Return the (X, Y) coordinate for the center point of the cell that contains the specified text.  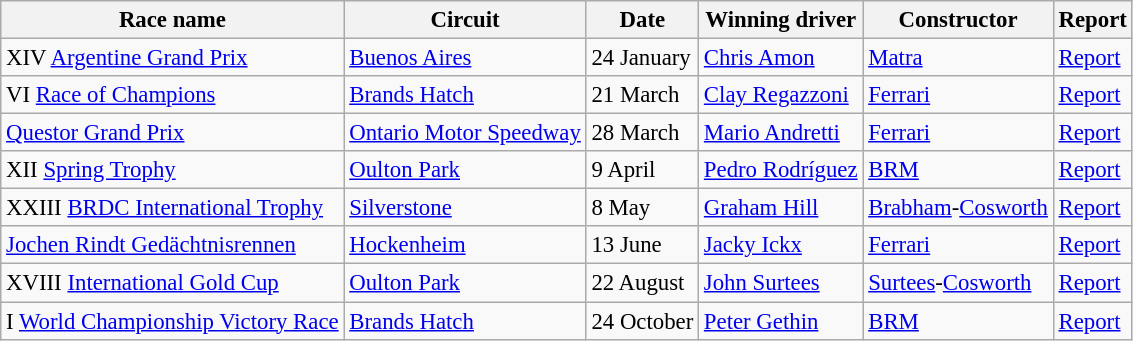
XXIII BRDC International Trophy (172, 208)
Brabham-Cosworth (958, 208)
Date (642, 20)
Circuit (465, 20)
Matra (958, 58)
Clay Regazzoni (781, 95)
Winning driver (781, 20)
Pedro Rodríguez (781, 170)
Constructor (958, 20)
Race name (172, 20)
Graham Hill (781, 208)
24 October (642, 321)
Jochen Rindt Gedächtnisrennen (172, 245)
XIV Argentine Grand Prix (172, 58)
Ontario Motor Speedway (465, 133)
VI Race of Champions (172, 95)
XII Spring Trophy (172, 170)
Mario Andretti (781, 133)
21 March (642, 95)
24 January (642, 58)
Questor Grand Prix (172, 133)
Peter Gethin (781, 321)
Silverstone (465, 208)
9 April (642, 170)
Hockenheim (465, 245)
Surtees-Cosworth (958, 283)
8 May (642, 208)
John Surtees (781, 283)
Chris Amon (781, 58)
22 August (642, 283)
I World Championship Victory Race (172, 321)
28 March (642, 133)
13 June (642, 245)
XVIII International Gold Cup (172, 283)
Jacky Ickx (781, 245)
Buenos Aires (465, 58)
